Return the [x, y] coordinate for the center point of the cell that contains the specified text.  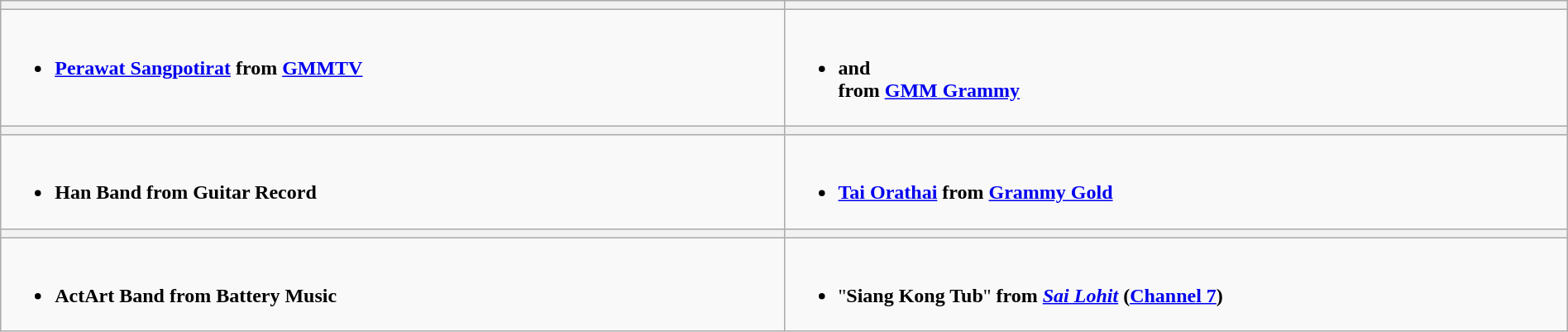
and from GMM Grammy [1176, 68]
ActArt Band from Battery Music [392, 285]
Perawat Sangpotirat from GMMTV [392, 68]
Han Band from Guitar Record [392, 182]
Tai Orathai from Grammy Gold [1176, 182]
"Siang Kong Tub" from Sai Lohit (Channel 7) [1176, 285]
